Pinpoint the cell where the given text exists, returning its (x, y) midpoint coordinate. 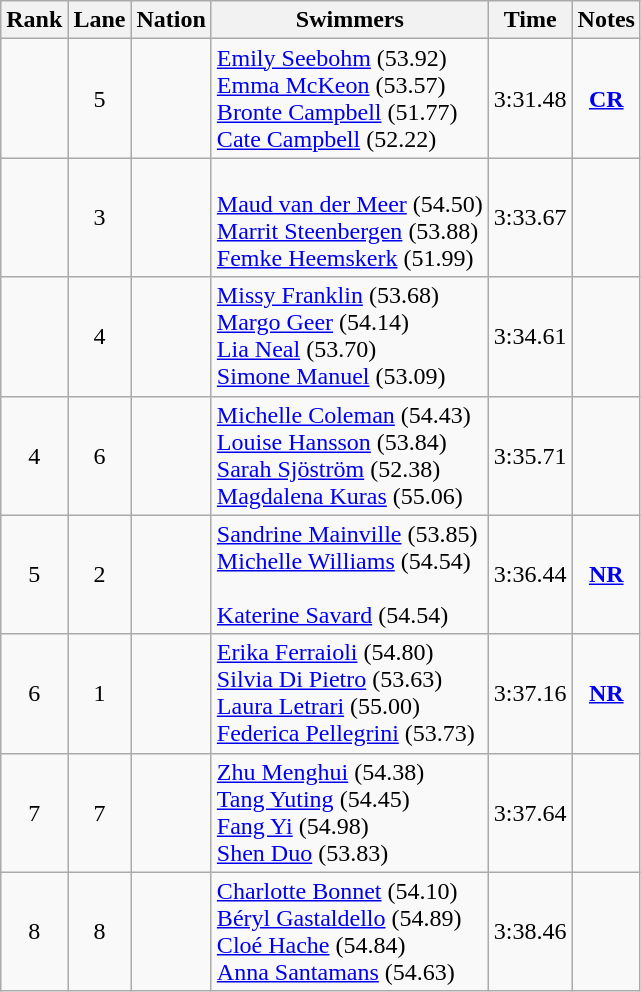
Rank (34, 20)
Charlotte Bonnet (54.10)Béryl Gastaldello (54.89)Cloé Hache (54.84)Anna Santamans (54.63) (350, 932)
Nation (171, 20)
Notes (606, 20)
3:33.67 (530, 218)
2 (100, 574)
Michelle Coleman (54.43)Louise Hansson (53.84)Sarah Sjöström (52.38)Magdalena Kuras (55.06) (350, 456)
3 (100, 218)
3:31.48 (530, 98)
3:37.16 (530, 694)
Lane (100, 20)
3:35.71 (530, 456)
Missy Franklin (53.68)Margo Geer (54.14)Lia Neal (53.70)Simone Manuel (53.09) (350, 336)
Time (530, 20)
3:34.61 (530, 336)
3:38.46 (530, 932)
3:36.44 (530, 574)
CR (606, 98)
3:37.64 (530, 812)
Maud van der Meer (54.50)Marrit Steenbergen (53.88)Femke Heemskerk (51.99) (350, 218)
Sandrine Mainville (53.85)Michelle Williams (54.54)Katerine Savard (54.54) (350, 574)
1 (100, 694)
Zhu Menghui (54.38)Tang Yuting (54.45)Fang Yi (54.98)Shen Duo (53.83) (350, 812)
Emily Seebohm (53.92)Emma McKeon (53.57)Bronte Campbell (51.77)Cate Campbell (52.22) (350, 98)
Swimmers (350, 20)
Erika Ferraioli (54.80)Silvia Di Pietro (53.63)Laura Letrari (55.00)Federica Pellegrini (53.73) (350, 694)
